Output the [x, y] coordinate of the center of the cell containing the given text.  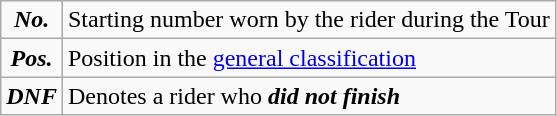
Position in the general classification [308, 58]
DNF [32, 96]
No. [32, 20]
Denotes a rider who did not finish [308, 96]
Pos. [32, 58]
Starting number worn by the rider during the Tour [308, 20]
